Scan for the cell matching the given text and deliver its (X, Y) coordinate at center. 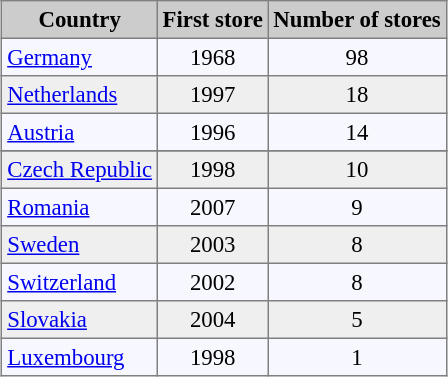
Country (80, 20)
Number of stores (357, 20)
1968 (212, 57)
10 (357, 170)
98 (357, 57)
2007 (212, 207)
Luxembourg (80, 357)
5 (357, 320)
First store (212, 20)
1996 (212, 132)
Czech Republic (80, 170)
Austria (80, 132)
2002 (212, 282)
Slovakia (80, 320)
Switzerland (80, 282)
Germany (80, 57)
Sweden (80, 245)
1 (357, 357)
2004 (212, 320)
1997 (212, 95)
18 (357, 95)
2003 (212, 245)
14 (357, 132)
9 (357, 207)
Romania (80, 207)
Netherlands (80, 95)
